Output the (x, y) coordinate of the center of the cell containing the given text.  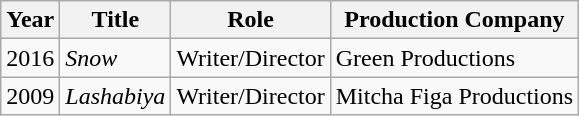
2009 (30, 96)
Year (30, 20)
Role (250, 20)
Green Productions (454, 58)
2016 (30, 58)
Production Company (454, 20)
Lashabiya (116, 96)
Mitcha Figa Productions (454, 96)
Title (116, 20)
Snow (116, 58)
